Identify which cell holds the provided text, then report its (X, Y) central coordinate. 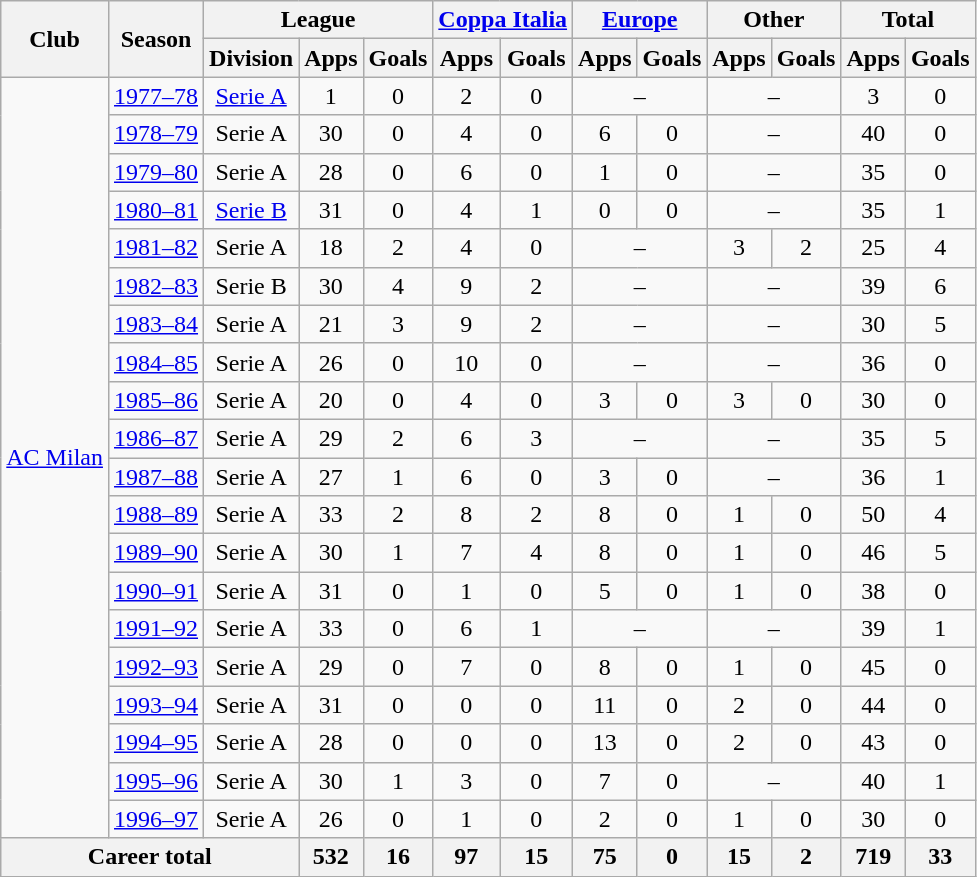
Division (252, 58)
1984–85 (156, 362)
1979–80 (156, 172)
532 (331, 857)
Career total (150, 857)
18 (331, 248)
Other (774, 20)
Coppa Italia (503, 20)
44 (873, 705)
1994–95 (156, 743)
1989–90 (156, 553)
1987–88 (156, 477)
1985–86 (156, 400)
10 (466, 362)
Total (908, 20)
21 (331, 324)
11 (605, 705)
719 (873, 857)
1978–79 (156, 134)
97 (466, 857)
1988–89 (156, 515)
League (318, 20)
43 (873, 743)
1991–92 (156, 629)
1982–83 (156, 286)
1980–81 (156, 210)
16 (398, 857)
75 (605, 857)
1986–87 (156, 438)
1995–96 (156, 781)
AC Milan (55, 458)
Club (55, 39)
46 (873, 553)
1981–82 (156, 248)
25 (873, 248)
1983–84 (156, 324)
1977–78 (156, 96)
20 (331, 400)
Europe (640, 20)
1996–97 (156, 819)
45 (873, 667)
38 (873, 591)
27 (331, 477)
1990–91 (156, 591)
Season (156, 39)
1993–94 (156, 705)
50 (873, 515)
1992–93 (156, 667)
13 (605, 743)
